Capture the cell that displays the provided text and extract its (x, y) central coordinate. 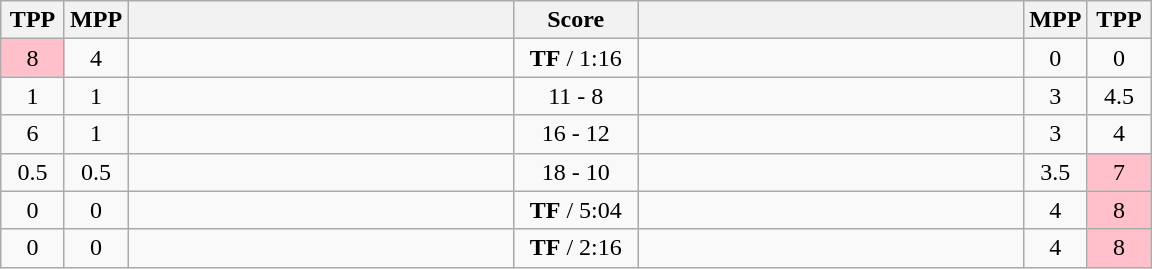
11 - 8 (576, 96)
6 (33, 134)
TF / 2:16 (576, 248)
TF / 5:04 (576, 210)
16 - 12 (576, 134)
4.5 (1119, 96)
18 - 10 (576, 172)
Score (576, 20)
7 (1119, 172)
3.5 (1056, 172)
TF / 1:16 (576, 58)
